Return the (x, y) coordinate for the center point of the cell that contains the specified text.  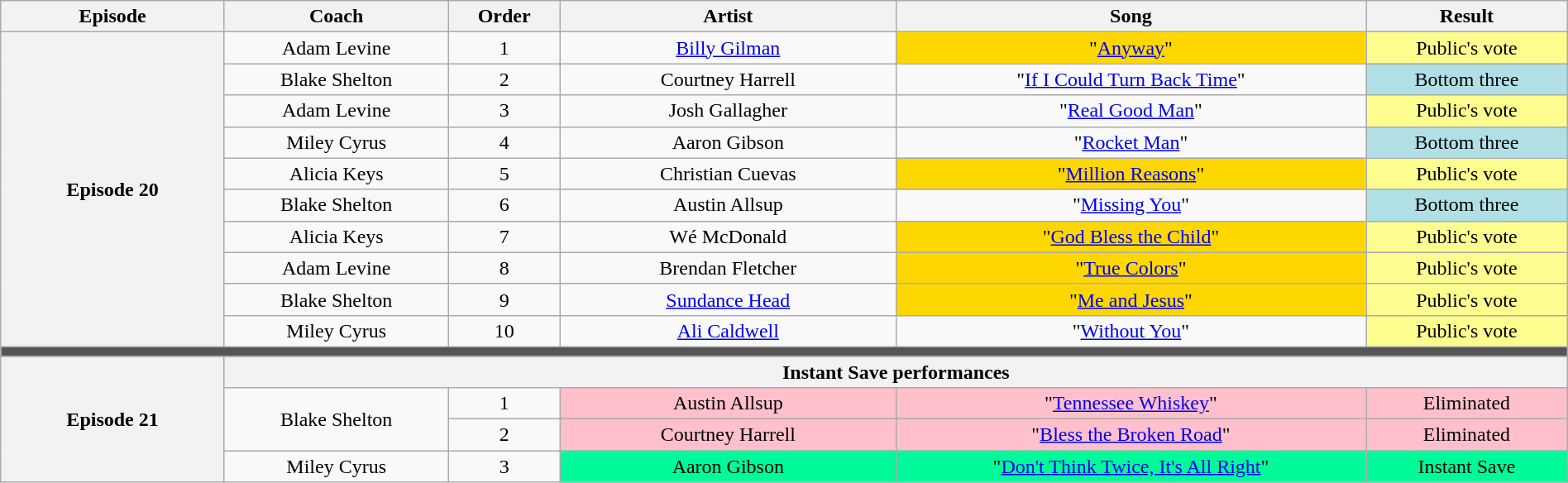
5 (504, 174)
9 (504, 299)
6 (504, 205)
"Don't Think Twice, It's All Right" (1131, 466)
"If I Could Turn Back Time" (1131, 79)
"Tennessee Whiskey" (1131, 404)
7 (504, 237)
Episode (112, 17)
"Rocket Man" (1131, 142)
"Anyway" (1131, 48)
Instant Save (1467, 466)
"Million Reasons" (1131, 174)
Song (1131, 17)
Josh Gallagher (728, 111)
Wé McDonald (728, 237)
Sundance Head (728, 299)
"Without You" (1131, 331)
Episode 21 (112, 418)
Ali Caldwell (728, 331)
Instant Save performances (896, 371)
Result (1467, 17)
Episode 20 (112, 190)
Order (504, 17)
Brendan Fletcher (728, 268)
"God Bless the Child" (1131, 237)
Coach (336, 17)
8 (504, 268)
4 (504, 142)
"Bless the Broken Road" (1131, 435)
Christian Cuevas (728, 174)
Artist (728, 17)
"True Colors" (1131, 268)
Billy Gilman (728, 48)
"Real Good Man" (1131, 111)
10 (504, 331)
"Missing You" (1131, 205)
"Me and Jesus" (1131, 299)
